Return (X, Y) of the center of cell containing provided text 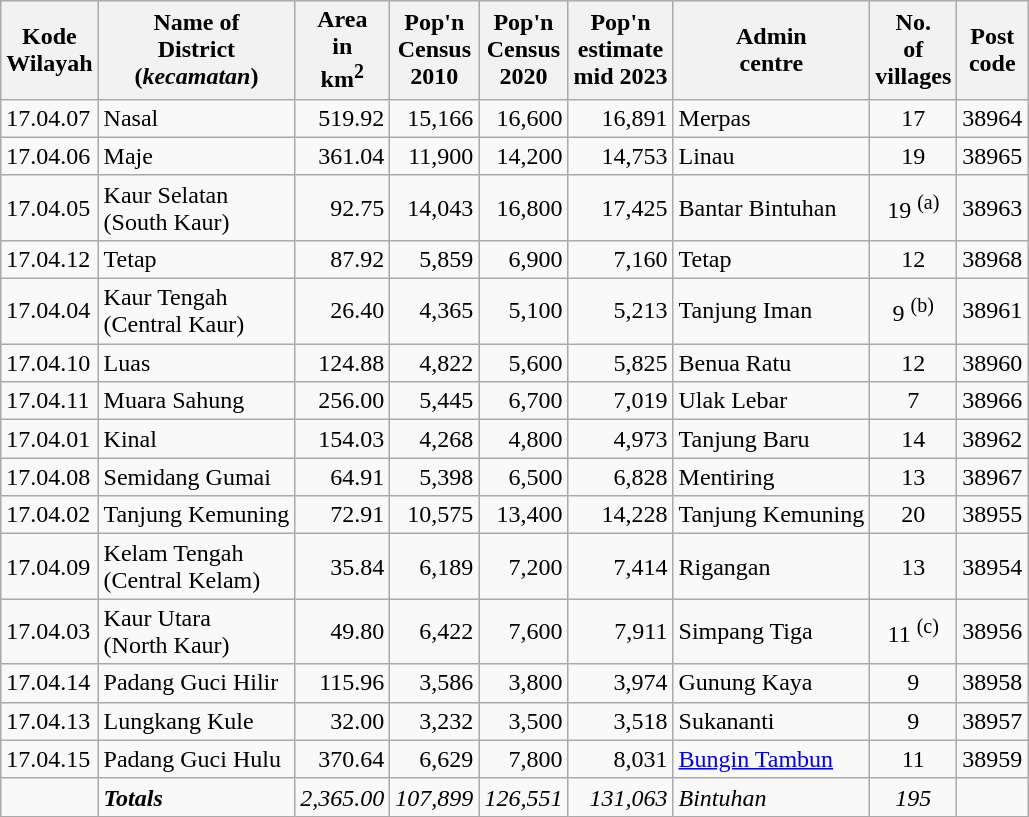
Kaur Tengah (Central Kaur) (196, 312)
38954 (992, 566)
Padang Guci Hulu (196, 759)
17.04.08 (50, 477)
124.88 (342, 363)
38964 (992, 118)
4,822 (434, 363)
17.04.06 (50, 156)
Kaur Utara (North Kaur) (196, 632)
Postcode (992, 50)
19 (a) (914, 208)
Maje (196, 156)
38966 (992, 401)
3,586 (434, 683)
Ulak Lebar (772, 401)
38959 (992, 759)
6,500 (524, 477)
Admincentre (772, 50)
6,629 (434, 759)
32.00 (342, 721)
256.00 (342, 401)
16,600 (524, 118)
38958 (992, 683)
17.04.07 (50, 118)
370.64 (342, 759)
Mentiring (772, 477)
38963 (992, 208)
5,825 (620, 363)
Muara Sahung (196, 401)
17.04.01 (50, 439)
Bintuhan (772, 797)
38967 (992, 477)
Totals (196, 797)
Tanjung Iman (772, 312)
38962 (992, 439)
Semidang Gumai (196, 477)
15,166 (434, 118)
Tanjung Baru (772, 439)
5,600 (524, 363)
3,232 (434, 721)
No.ofvillages (914, 50)
10,575 (434, 515)
Sukananti (772, 721)
17.04.09 (50, 566)
Benua Ratu (772, 363)
38955 (992, 515)
13,400 (524, 515)
Kode Wilayah (50, 50)
8,031 (620, 759)
38965 (992, 156)
Bungin Tambun (772, 759)
5,398 (434, 477)
17.04.10 (50, 363)
7,600 (524, 632)
14,753 (620, 156)
Lungkang Kule (196, 721)
Pop'nCensus2020 (524, 50)
6,828 (620, 477)
17 (914, 118)
17.04.04 (50, 312)
Nasal (196, 118)
17.04.15 (50, 759)
17.04.11 (50, 401)
4,268 (434, 439)
14,043 (434, 208)
3,974 (620, 683)
Name ofDistrict(kecamatan) (196, 50)
Gunung Kaya (772, 683)
17.04.05 (50, 208)
11 (914, 759)
92.75 (342, 208)
Kelam Tengah (Central Kelam) (196, 566)
7,200 (524, 566)
16,800 (524, 208)
3,500 (524, 721)
64.91 (342, 477)
7,911 (620, 632)
6,900 (524, 259)
3,800 (524, 683)
35.84 (342, 566)
26.40 (342, 312)
Kinal (196, 439)
Luas (196, 363)
38960 (992, 363)
Kaur Selatan (South Kaur) (196, 208)
Linau (772, 156)
38956 (992, 632)
5,213 (620, 312)
14 (914, 439)
7,800 (524, 759)
38961 (992, 312)
Merpas (772, 118)
4,365 (434, 312)
72.91 (342, 515)
17.04.14 (50, 683)
7,414 (620, 566)
154.03 (342, 439)
3,518 (620, 721)
5,100 (524, 312)
38957 (992, 721)
5,859 (434, 259)
87.92 (342, 259)
4,800 (524, 439)
195 (914, 797)
38968 (992, 259)
17.04.13 (50, 721)
5,445 (434, 401)
Bantar Bintuhan (772, 208)
2,365.00 (342, 797)
519.92 (342, 118)
6,700 (524, 401)
49.80 (342, 632)
7 (914, 401)
19 (914, 156)
17,425 (620, 208)
17.04.02 (50, 515)
Areainkm2 (342, 50)
11 (c) (914, 632)
20 (914, 515)
Rigangan (772, 566)
17.04.12 (50, 259)
126,551 (524, 797)
9 (b) (914, 312)
14,200 (524, 156)
7,019 (620, 401)
361.04 (342, 156)
Pop'nCensus2010 (434, 50)
7,160 (620, 259)
16,891 (620, 118)
131,063 (620, 797)
Padang Guci Hilir (196, 683)
107,899 (434, 797)
4,973 (620, 439)
Simpang Tiga (772, 632)
11,900 (434, 156)
Pop'nestimatemid 2023 (620, 50)
6,189 (434, 566)
6,422 (434, 632)
17.04.03 (50, 632)
115.96 (342, 683)
14,228 (620, 515)
